Return [X, Y] of the center of cell containing provided text 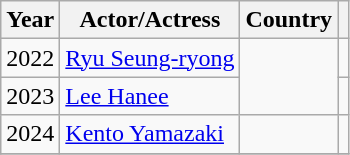
Kento Yamazaki [150, 134]
2024 [30, 134]
2023 [30, 96]
Country [289, 20]
Year [30, 20]
Lee Hanee [150, 96]
2022 [30, 58]
Ryu Seung-ryong [150, 58]
Actor/Actress [150, 20]
